Find where the given text appears and provide that cell's center as (x, y) coordinate. 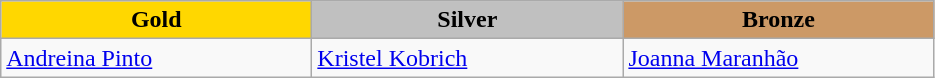
Joanna Maranhão (778, 58)
Gold (156, 20)
Bronze (778, 20)
Andreina Pinto (156, 58)
Kristel Kobrich (468, 58)
Silver (468, 20)
